Return the [x, y] coordinate for the center point of the cell that contains the specified text.  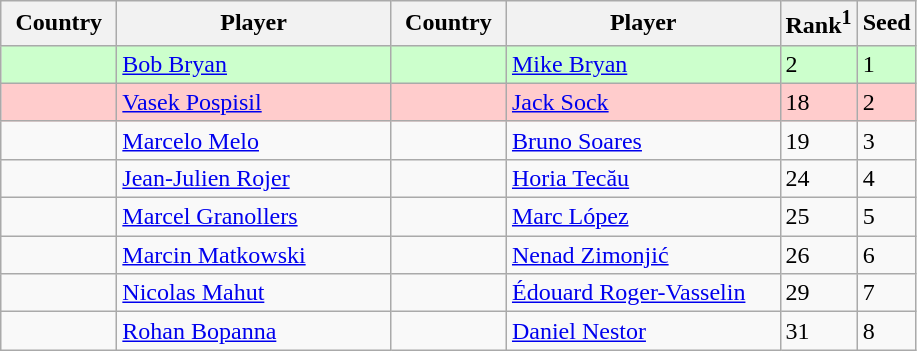
26 [818, 255]
8 [886, 331]
Marcel Granollers [254, 217]
6 [886, 255]
7 [886, 293]
18 [818, 102]
Édouard Roger-Vasselin [643, 293]
Marcin Matkowski [254, 255]
Marcelo Melo [254, 140]
29 [818, 293]
1 [886, 64]
3 [886, 140]
25 [818, 217]
Vasek Pospisil [254, 102]
4 [886, 178]
Bruno Soares [643, 140]
Jean-Julien Rojer [254, 178]
Seed [886, 24]
Rank1 [818, 24]
Jack Sock [643, 102]
24 [818, 178]
Rohan Bopanna [254, 331]
Nicolas Mahut [254, 293]
Mike Bryan [643, 64]
19 [818, 140]
Daniel Nestor [643, 331]
Nenad Zimonjić [643, 255]
5 [886, 217]
Horia Tecău [643, 178]
31 [818, 331]
Marc López [643, 217]
Bob Bryan [254, 64]
